From the cell containing the given text, extract its center point as [X, Y] coordinate. 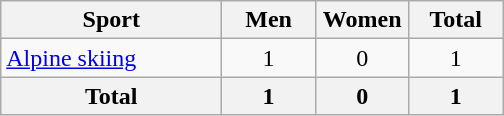
Alpine skiing [112, 58]
Sport [112, 20]
Men [269, 20]
Women [362, 20]
